Find where the given text appears and provide that cell's center as (X, Y) coordinate. 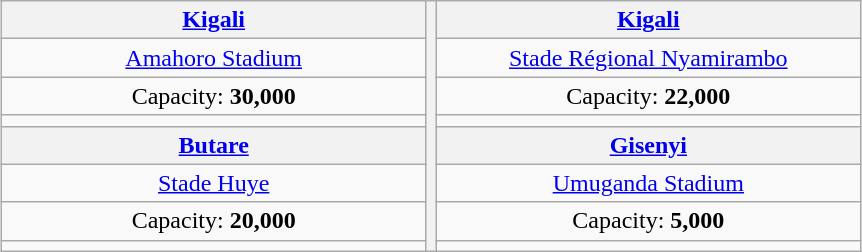
Capacity: 5,000 (649, 221)
Stade Régional Nyamirambo (649, 58)
Gisenyi (649, 145)
Capacity: 30,000 (214, 96)
Stade Huye (214, 183)
Capacity: 20,000 (214, 221)
Umuganda Stadium (649, 183)
Butare (214, 145)
Amahoro Stadium (214, 58)
Capacity: 22,000 (649, 96)
